Capture the cell that displays the provided text and extract its (X, Y) central coordinate. 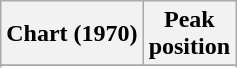
Chart (1970) (72, 34)
Peak position (189, 34)
